Return the [x, y] coordinate for the center point of the cell that contains the specified text.  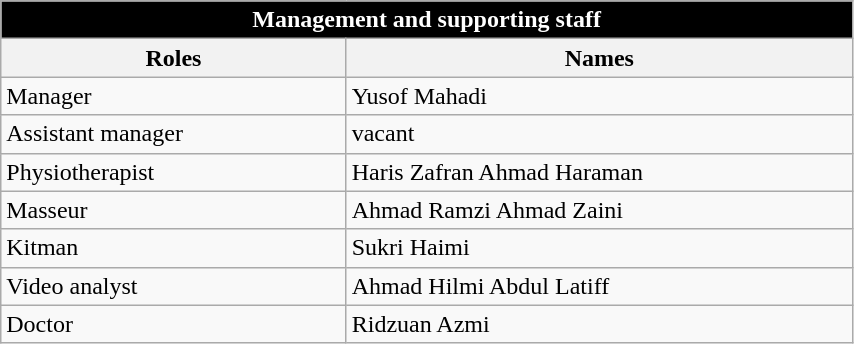
Masseur [174, 210]
vacant [599, 134]
Physiotherapist [174, 172]
Ridzuan Azmi [599, 324]
Haris Zafran Ahmad Haraman [599, 172]
Assistant manager [174, 134]
Ahmad Hilmi Abdul Latiff [599, 286]
Ahmad Ramzi Ahmad Zaini [599, 210]
Management and supporting staff [427, 20]
Yusof Mahadi [599, 96]
Kitman [174, 248]
Manager [174, 96]
Names [599, 58]
Doctor [174, 324]
Sukri Haimi [599, 248]
Roles [174, 58]
Video analyst [174, 286]
